Identify which cell holds the provided text, then report its (x, y) central coordinate. 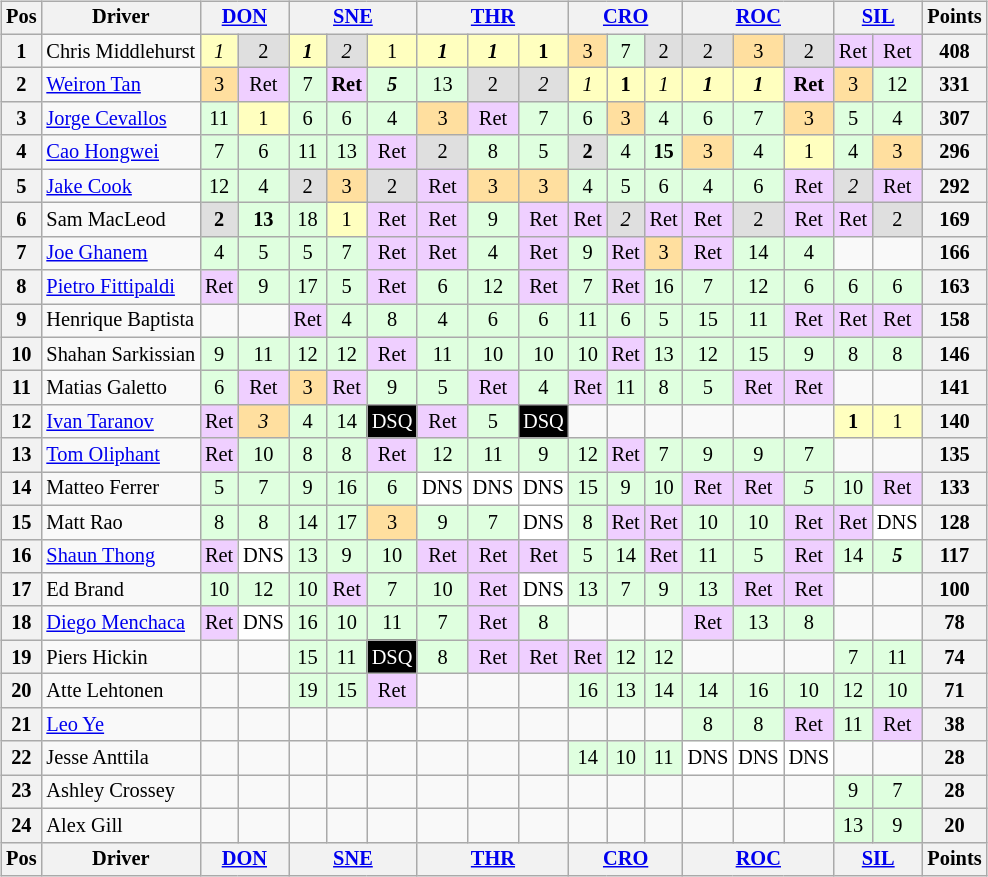
128 (954, 522)
Piers Hickin (120, 657)
408 (954, 51)
Jorge Cevallos (120, 119)
100 (954, 590)
Weiron Tan (120, 85)
117 (954, 556)
Tom Oliphant (120, 455)
158 (954, 321)
Chris Middlehurst (120, 51)
Joe Ghanem (120, 253)
Matteo Ferrer (120, 489)
Pietro Fittipaldi (120, 287)
Ashley Crossey (120, 792)
296 (954, 152)
38 (954, 724)
21 (21, 724)
74 (954, 657)
135 (954, 455)
78 (954, 623)
163 (954, 287)
Matt Rao (120, 522)
24 (21, 825)
23 (21, 792)
Jesse Anttila (120, 758)
141 (954, 388)
146 (954, 354)
331 (954, 85)
Alex Gill (120, 825)
169 (954, 220)
Shaun Thong (120, 556)
292 (954, 186)
Matias Galetto (120, 388)
Sam MacLeod (120, 220)
Ivan Taranov (120, 422)
Leo Ye (120, 724)
Diego Menchaca (120, 623)
Jake Cook (120, 186)
Henrique Baptista (120, 321)
71 (954, 691)
140 (954, 422)
166 (954, 253)
Shahan Sarkissian (120, 354)
22 (21, 758)
133 (954, 489)
Cao Hongwei (120, 152)
Ed Brand (120, 590)
307 (954, 119)
Atte Lehtonen (120, 691)
